Identify which cell holds the provided text, then report its [x, y] central coordinate. 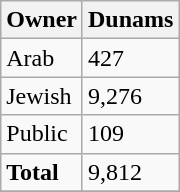
Public [42, 134]
9,276 [130, 96]
Arab [42, 58]
Total [42, 172]
Dunams [130, 20]
427 [130, 58]
Jewish [42, 96]
9,812 [130, 172]
109 [130, 134]
Owner [42, 20]
